Provide the (X, Y) coordinate of the cell's center where the given text is located.  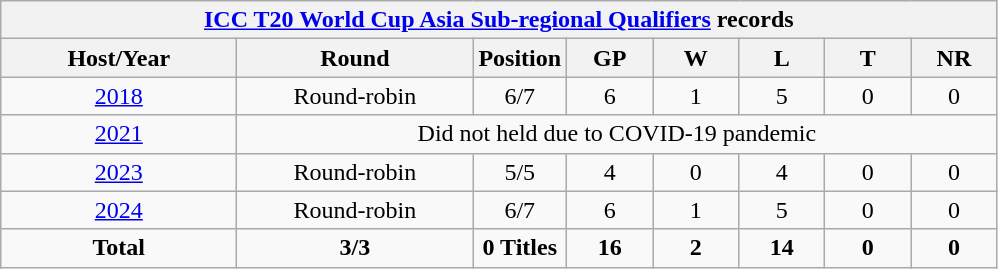
0 Titles (520, 248)
Host/Year (119, 58)
2024 (119, 210)
2023 (119, 172)
14 (782, 248)
GP (610, 58)
T (868, 58)
Did not held due to COVID-19 pandemic (617, 134)
L (782, 58)
Round (355, 58)
Total (119, 248)
3/3 (355, 248)
2021 (119, 134)
2 (696, 248)
W (696, 58)
2018 (119, 96)
Position (520, 58)
NR (954, 58)
ICC T20 World Cup Asia Sub-regional Qualifiers records (499, 20)
5/5 (520, 172)
16 (610, 248)
